Capture the cell that displays the provided text and extract its [X, Y] central coordinate. 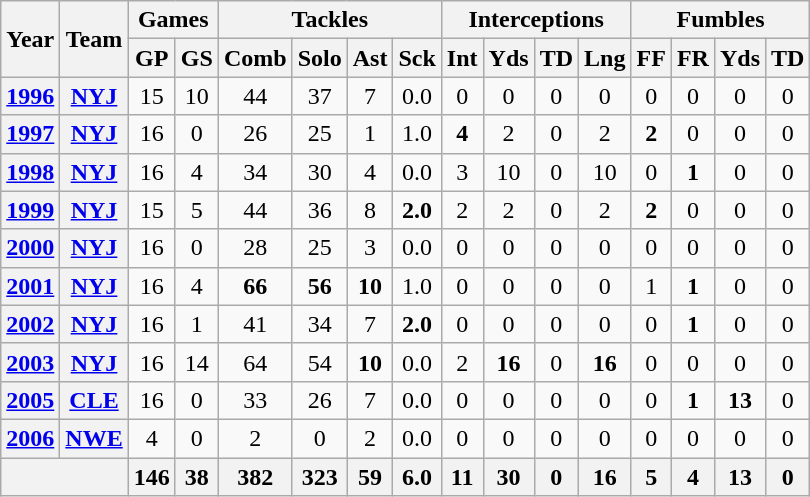
Sck [417, 58]
41 [255, 324]
146 [152, 477]
37 [320, 96]
Team [94, 39]
56 [320, 286]
Lng [605, 58]
Interceptions [536, 20]
28 [255, 248]
GS [196, 58]
36 [320, 210]
Ast [370, 58]
11 [462, 477]
1998 [30, 172]
2003 [30, 362]
54 [320, 362]
Fumbles [720, 20]
Year [30, 39]
1997 [30, 134]
2002 [30, 324]
FF [651, 58]
1996 [30, 96]
66 [255, 286]
64 [255, 362]
6.0 [417, 477]
CLE [94, 400]
Int [462, 58]
14 [196, 362]
33 [255, 400]
323 [320, 477]
2005 [30, 400]
Tackles [330, 20]
2006 [30, 438]
NWE [94, 438]
Solo [320, 58]
59 [370, 477]
Comb [255, 58]
38 [196, 477]
2000 [30, 248]
1999 [30, 210]
FR [692, 58]
382 [255, 477]
GP [152, 58]
8 [370, 210]
2001 [30, 286]
Games [173, 20]
